Identify which cell holds the provided text, then report its [X, Y] central coordinate. 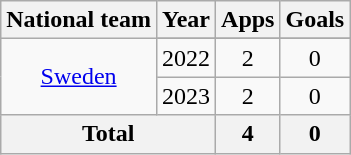
Sweden [79, 77]
National team [79, 20]
2022 [186, 58]
Apps [248, 20]
Total [108, 134]
Goals [315, 20]
4 [248, 134]
2023 [186, 96]
Year [186, 20]
